Output the (X, Y) coordinate of the center of the cell containing the given text.  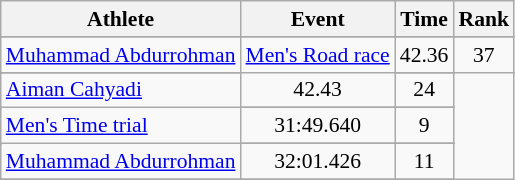
32:01.426 (317, 162)
Athlete (121, 19)
Men's Time trial (121, 126)
Time (424, 19)
Rank (484, 19)
31:49.640 (317, 126)
11 (424, 162)
Aiman Cahyadi (121, 90)
42.36 (424, 55)
9 (424, 126)
37 (484, 55)
24 (424, 90)
Event (317, 19)
42.43 (317, 90)
Men's Road race (317, 55)
